Return [X, Y] of the center of cell containing provided text 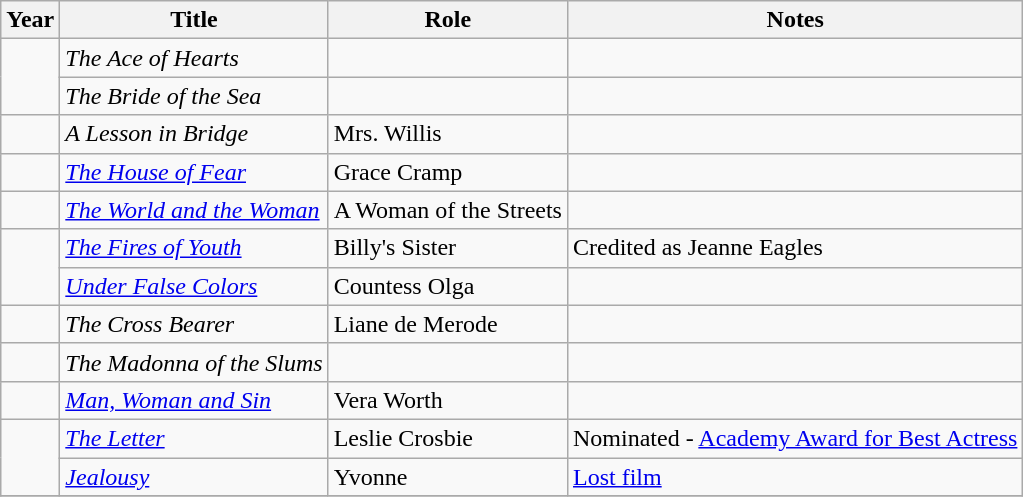
Man, Woman and Sin [194, 400]
Lost film [794, 477]
Grace Cramp [448, 172]
Role [448, 20]
Nominated - Academy Award for Best Actress [794, 438]
Liane de Merode [448, 324]
Credited as Jeanne Eagles [794, 248]
The Fires of Youth [194, 248]
Year [30, 20]
Jealousy [194, 477]
The Ace of Hearts [194, 58]
The Cross Bearer [194, 324]
The World and the Woman [194, 210]
Billy's Sister [448, 248]
The Madonna of the Slums [194, 362]
Vera Worth [448, 400]
The House of Fear [194, 172]
Yvonne [448, 477]
Title [194, 20]
Mrs. Willis [448, 134]
Countess Olga [448, 286]
Leslie Crosbie [448, 438]
Under False Colors [194, 286]
The Letter [194, 438]
Notes [794, 20]
A Lesson in Bridge [194, 134]
The Bride of the Sea [194, 96]
A Woman of the Streets [448, 210]
